Detect which cell encompasses the target text, then output its [x, y] center coordinate. 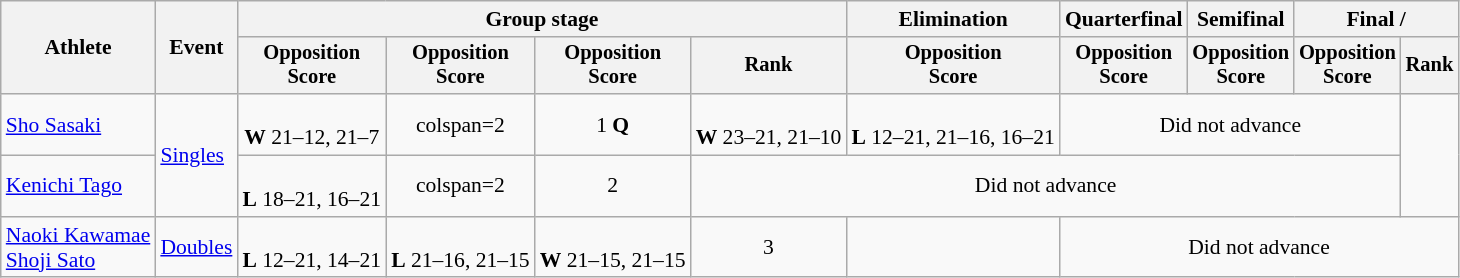
Singles [196, 155]
L 12–21, 21–16, 16–21 [952, 124]
2 [613, 186]
Elimination [952, 19]
Kenichi Tago [78, 186]
Event [196, 48]
Semifinal [1240, 19]
Final / [1376, 19]
L 12–21, 14–21 [312, 248]
Naoki KawamaeShoji Sato [78, 248]
W 21–12, 21–7 [312, 124]
W 23–21, 21–10 [769, 124]
Quarterfinal [1124, 19]
1 Q [613, 124]
L 18–21, 16–21 [312, 186]
W 21–15, 21–15 [613, 248]
Sho Sasaki [78, 124]
3 [769, 248]
Doubles [196, 248]
Group stage [542, 19]
Athlete [78, 48]
L 21–16, 21–15 [460, 248]
